Return the [X, Y] coordinate for the center point of the cell that contains the specified text.  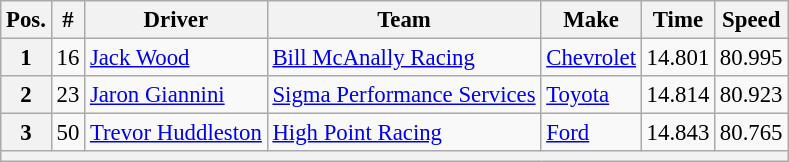
3 [26, 133]
Toyota [591, 95]
Jack Wood [176, 58]
Team [404, 20]
High Point Racing [404, 133]
Pos. [26, 20]
Time [678, 20]
Driver [176, 20]
2 [26, 95]
16 [68, 58]
80.995 [752, 58]
Jaron Giannini [176, 95]
Trevor Huddleston [176, 133]
Bill McAnally Racing [404, 58]
80.923 [752, 95]
Sigma Performance Services [404, 95]
50 [68, 133]
80.765 [752, 133]
Speed [752, 20]
1 [26, 58]
Ford [591, 133]
# [68, 20]
Make [591, 20]
14.814 [678, 95]
Chevrolet [591, 58]
23 [68, 95]
14.843 [678, 133]
14.801 [678, 58]
